Return the (x, y) coordinate for the center point of the cell that contains the specified text.  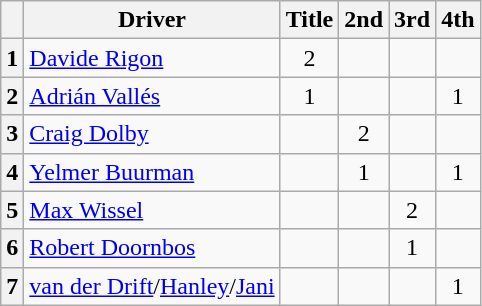
3 (12, 134)
Title (310, 20)
van der Drift/Hanley/Jani (152, 286)
Robert Doornbos (152, 248)
5 (12, 210)
Max Wissel (152, 210)
4 (12, 172)
Driver (152, 20)
3rd (412, 20)
Yelmer Buurman (152, 172)
Davide Rigon (152, 58)
Adrián Vallés (152, 96)
6 (12, 248)
Craig Dolby (152, 134)
7 (12, 286)
2nd (364, 20)
4th (458, 20)
